Output the (X, Y) coordinate of the center of the cell containing the given text.  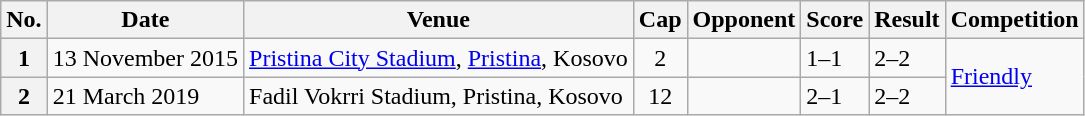
21 March 2019 (145, 96)
Venue (439, 20)
Cap (660, 20)
Fadil Vokrri Stadium, Pristina, Kosovo (439, 96)
Friendly (1014, 77)
Competition (1014, 20)
Opponent (744, 20)
13 November 2015 (145, 58)
Score (835, 20)
Date (145, 20)
No. (24, 20)
12 (660, 96)
1–1 (835, 58)
Result (907, 20)
1 (24, 58)
2–1 (835, 96)
Pristina City Stadium, Pristina, Kosovo (439, 58)
